Provide the [x, y] coordinate of the cell's center where the given text is located.  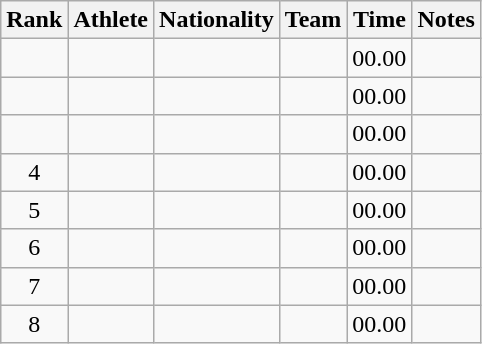
Nationality [217, 20]
4 [34, 172]
Team [313, 20]
7 [34, 286]
5 [34, 210]
Rank [34, 20]
Athlete [111, 20]
8 [34, 324]
Notes [446, 20]
6 [34, 248]
Time [380, 20]
